Detect which cell encompasses the target text, then output its [x, y] center coordinate. 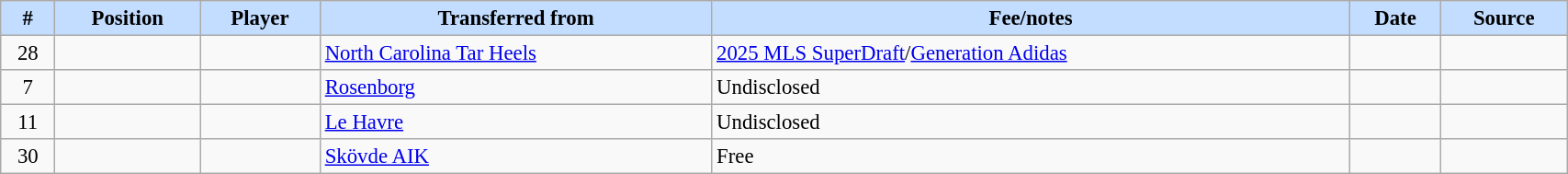
30 [28, 157]
Free [1031, 157]
Skövde AIK [515, 157]
Date [1394, 18]
# [28, 18]
Le Havre [515, 122]
Position [128, 18]
North Carolina Tar Heels [515, 53]
7 [28, 87]
11 [28, 122]
2025 MLS SuperDraft/Generation Adidas [1031, 53]
Rosenborg [515, 87]
Transferred from [515, 18]
Player [261, 18]
Fee/notes [1031, 18]
Source [1505, 18]
28 [28, 53]
